Scan for the cell matching the given text and deliver its (X, Y) coordinate at center. 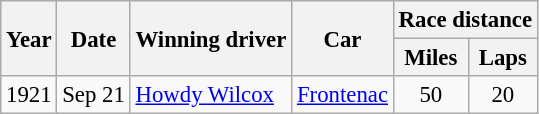
Winning driver (210, 38)
Miles (430, 58)
Race distance (465, 20)
Sep 21 (94, 95)
20 (502, 95)
Frontenac (343, 95)
Howdy Wilcox (210, 95)
Laps (502, 58)
1921 (29, 95)
Year (29, 38)
50 (430, 95)
Car (343, 38)
Date (94, 38)
